For the text-containing cell, return its midpoint in [X, Y] coordinate format. 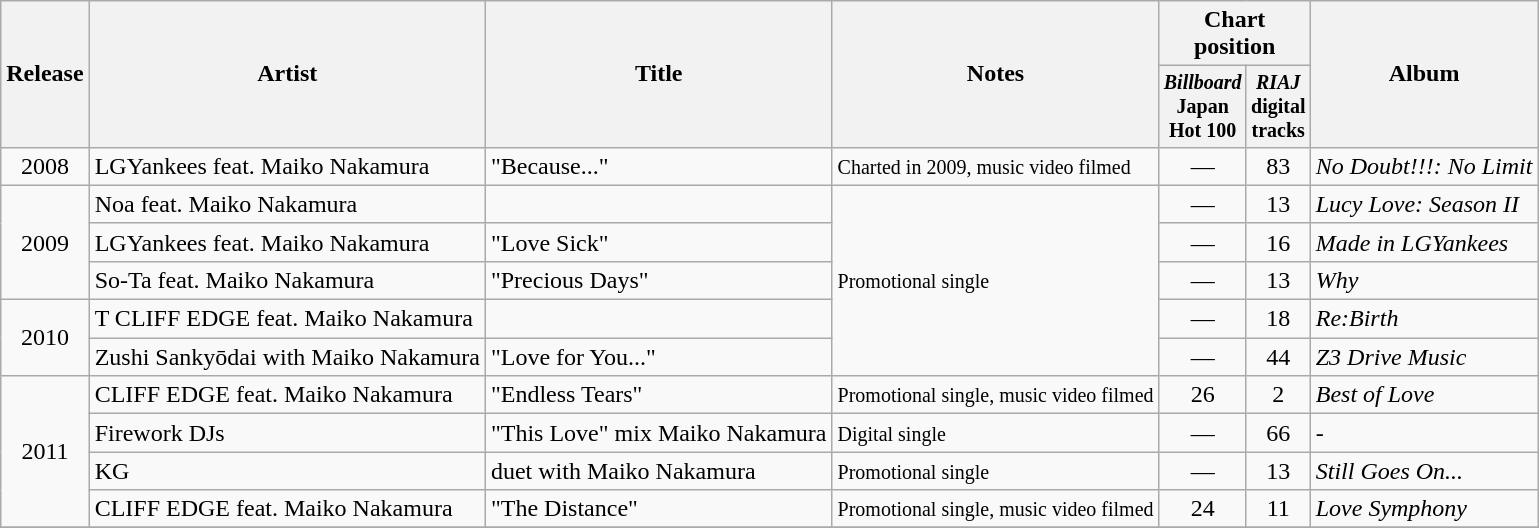
Firework DJs [287, 433]
24 [1202, 509]
"Endless Tears" [658, 395]
11 [1278, 509]
Billboard Japan Hot 100 [1202, 106]
Still Goes On... [1424, 471]
2 [1278, 395]
Noa feat. Maiko Nakamura [287, 204]
So-Ta feat. Maiko Nakamura [287, 280]
18 [1278, 319]
Notes [996, 74]
26 [1202, 395]
Zushi Sankyōdai with Maiko Nakamura [287, 357]
Z3 Drive Music [1424, 357]
"This Love" mix Maiko Nakamura [658, 433]
Why [1424, 280]
- [1424, 433]
"Love for You..." [658, 357]
Album [1424, 74]
KG [287, 471]
"Precious Days" [658, 280]
"Love Sick" [658, 242]
"Because..." [658, 166]
16 [1278, 242]
2011 [45, 452]
T CLIFF EDGE feat. Maiko Nakamura [287, 319]
Re:Birth [1424, 319]
Artist [287, 74]
83 [1278, 166]
Digital single [996, 433]
Release [45, 74]
Lucy Love: Season II [1424, 204]
44 [1278, 357]
2009 [45, 242]
66 [1278, 433]
duet with Maiko Nakamura [658, 471]
Charted in 2009, music video filmed [996, 166]
Made in LGYankees [1424, 242]
No Doubt!!!: No Limit [1424, 166]
Love Symphony [1424, 509]
2008 [45, 166]
Chart position [1234, 34]
RIAJ digital tracks [1278, 106]
Best of Love [1424, 395]
Title [658, 74]
2010 [45, 338]
"The Distance" [658, 509]
